Return the (x, y) coordinate for the center point of the cell that contains the specified text.  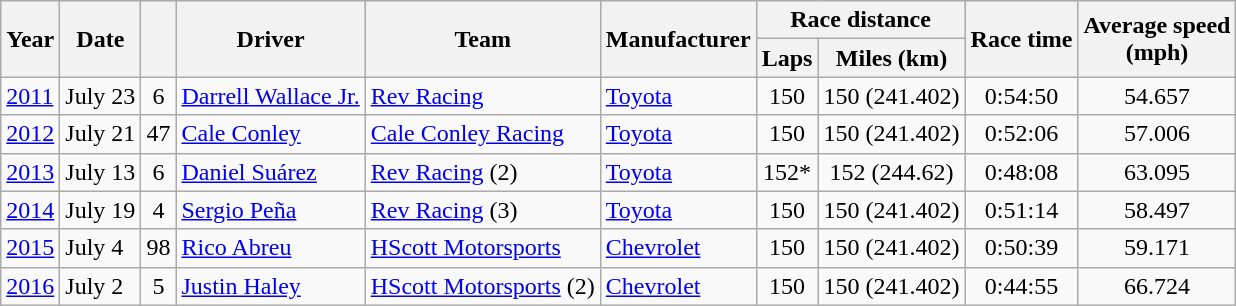
0:52:06 (1022, 134)
Rev Racing (2) (482, 172)
66.724 (1157, 286)
54.657 (1157, 96)
2011 (30, 96)
0:50:39 (1022, 248)
2012 (30, 134)
Race distance (860, 20)
2013 (30, 172)
2014 (30, 210)
Average speed(mph) (1157, 39)
5 (158, 286)
Manufacturer (678, 39)
July 19 (100, 210)
0:48:08 (1022, 172)
152 (244.62) (892, 172)
98 (158, 248)
Rev Racing (482, 96)
Darrell Wallace Jr. (270, 96)
HScott Motorsports (482, 248)
58.497 (1157, 210)
Justin Haley (270, 286)
0:54:50 (1022, 96)
4 (158, 210)
57.006 (1157, 134)
Rev Racing (3) (482, 210)
Date (100, 39)
63.095 (1157, 172)
Laps (787, 58)
Team (482, 39)
Daniel Suárez (270, 172)
Cale Conley (270, 134)
152* (787, 172)
HScott Motorsports (2) (482, 286)
July 4 (100, 248)
0:44:55 (1022, 286)
Sergio Peña (270, 210)
Miles (km) (892, 58)
July 13 (100, 172)
Rico Abreu (270, 248)
0:51:14 (1022, 210)
July 23 (100, 96)
Driver (270, 39)
Race time (1022, 39)
47 (158, 134)
Year (30, 39)
July 21 (100, 134)
59.171 (1157, 248)
Cale Conley Racing (482, 134)
July 2 (100, 286)
2016 (30, 286)
2015 (30, 248)
